Detect which cell encompasses the target text, then output its [X, Y] center coordinate. 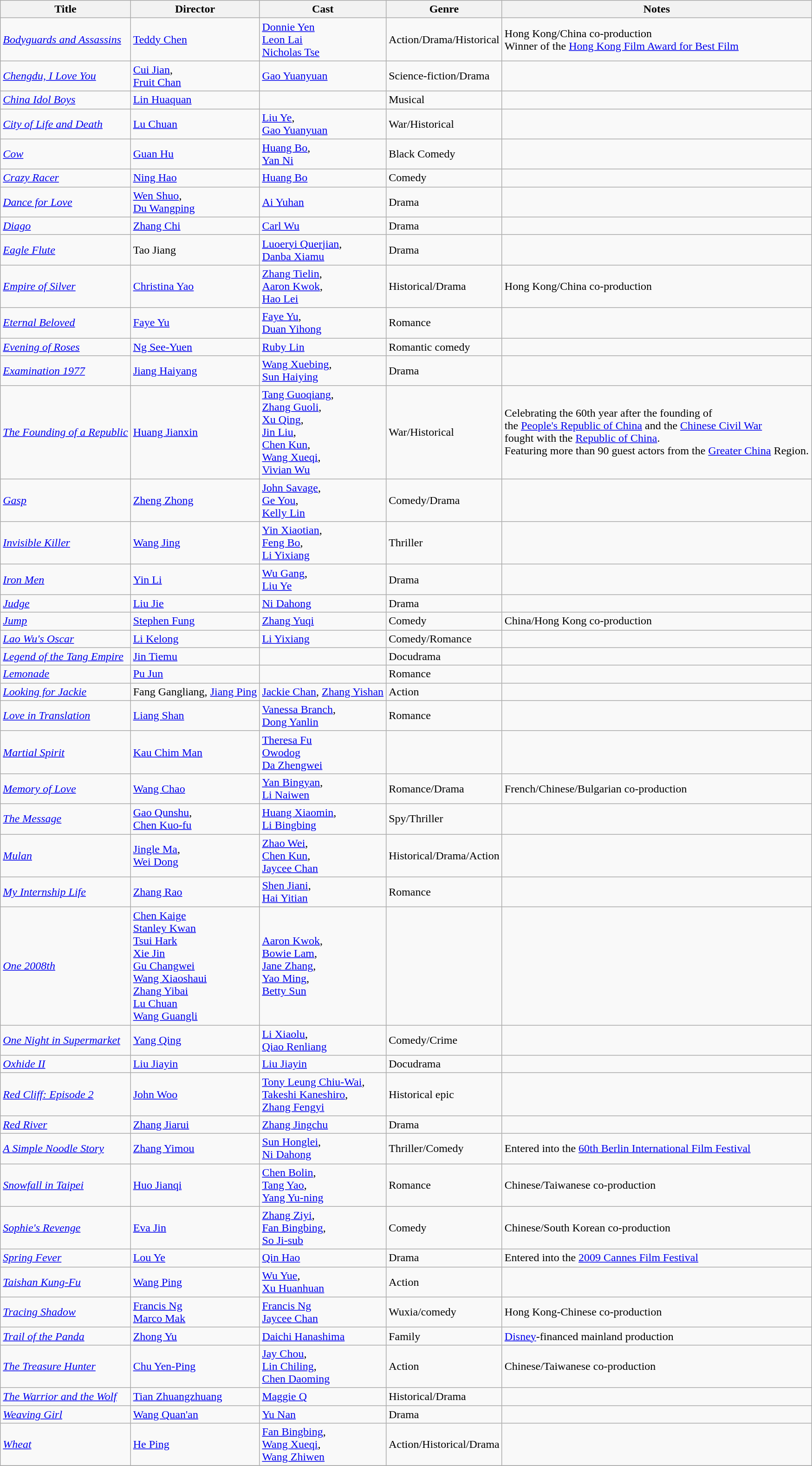
Tao Jiang [195, 250]
Genre [444, 9]
Jingle Ma,Wei Dong [195, 856]
Wu Gang,Liu Ye [323, 580]
John Savage,Ge You,Kelly Lin [323, 500]
Mulan [65, 856]
Li Kelong [195, 639]
Evening of Roses [65, 347]
Liu Ye,Gao Yuanyuan [323, 124]
Action/Historical/Drama [444, 1445]
Guan Hu [195, 154]
Wang Xuebing,Sun Haiying [323, 371]
Invisible Killer [65, 543]
Wang Jing [195, 543]
Oxhide II [65, 1064]
Gao Qunshu,Chen Kuo-fu [195, 818]
Eternal Beloved [65, 322]
Ni Dahong [323, 603]
Historical/Drama/Action [444, 856]
Empire of Silver [65, 286]
Huang Bo [323, 178]
China Idol Boys [65, 100]
Chengdu, I Love You [65, 76]
Li Yixiang [323, 639]
Vanessa Branch,Dong Yanlin [323, 715]
Jackie Chan, Zhang Yishan [323, 692]
Christina Yao [195, 286]
Wheat [65, 1445]
Gao Yuanyuan [323, 76]
Musical [444, 100]
Tracing Shadow [65, 1312]
Huang Bo,Yan Ni [323, 154]
Comedy/Crime [444, 1041]
Maggie Q [323, 1396]
Sophie's Revenge [65, 1228]
Black Comedy [444, 154]
Spring Fever [65, 1258]
Theresa FuOwodogDa Zhengwei [323, 752]
Iron Men [65, 580]
Yan Bingyan,Li Naiwen [323, 789]
Qin Hao [323, 1258]
Yin Li [195, 580]
One 2008th [65, 966]
Zhang Chi [195, 226]
Notes [656, 9]
Lemonade [65, 674]
Francis NgMarco Mak [195, 1312]
Faye Yu,Duan Yihong [323, 322]
Comedy/Romance [444, 639]
Donnie YenLeon LaiNicholas Tse [323, 39]
John Woo [195, 1094]
Zhang Tielin,Aaron Kwok,Hao Lei [323, 286]
Jay Chou,Lin Chiling,Chen Daoming [323, 1366]
Lin Huaquan [195, 100]
He Ping [195, 1445]
Stephen Fung [195, 621]
Zhang Ziyi,Fan Bingbing,So Ji-sub [323, 1228]
Chen KaigeStanley KwanTsui HarkXie JinGu ChangweiWang XiaoshauiZhang YibaiLu ChuanWang Guangli [195, 966]
Yu Nan [323, 1414]
Entered into the 2009 Cannes Film Festival [656, 1258]
Zhang Yimou [195, 1148]
Science-fiction/Drama [444, 76]
Eva Jin [195, 1228]
Diago [65, 226]
Faye Yu [195, 322]
Sun Honglei,Ni Dahong [323, 1148]
Luoeryi Querjian,Danba Xiamu [323, 250]
Cast [323, 9]
One Night in Supermarket [65, 1041]
Red Cliff: Episode 2 [65, 1094]
Wen Shuo,Du Wangping [195, 202]
Tony Leung Chiu-Wai,Takeshi Kaneshiro,Zhang Fengyi [323, 1094]
Thriller [444, 543]
Zhang Rao [195, 892]
Dance for Love [65, 202]
Lao Wu's Oscar [65, 639]
Yin Xiaotian,Feng Bo,Li Yixiang [323, 543]
The Warrior and the Wolf [65, 1396]
Comedy/Drama [444, 500]
Trail of the Panda [65, 1336]
Crazy Racer [65, 178]
Looking for Jackie [65, 692]
Jiang Haiyang [195, 371]
Shen Jiani,Hai Yitian [323, 892]
City of Life and Death [65, 124]
Huang Jianxin [195, 432]
Spy/Thriller [444, 818]
Tang Guoqiang,Zhang Guoli,Xu Qing,Jin Liu,Chen Kun,Wang Xueqi,Vivian Wu [323, 432]
Wu Yue,Xu Huanhuan [323, 1282]
Daichi Hanashima [323, 1336]
Li Xiaolu,Qiao Renliang [323, 1041]
Francis NgJaycee Chan [323, 1312]
Zheng Zhong [195, 500]
Cow [65, 154]
Wang Ping [195, 1282]
Jump [65, 621]
Chinese/South Korean co-production [656, 1228]
Hong Kong/China co-production [656, 286]
Red River [65, 1125]
Memory of Love [65, 789]
Fan Bingbing,Wang Xueqi,Wang Zhiwen [323, 1445]
French/Chinese/Bulgarian co-production [656, 789]
Wang Chao [195, 789]
Title [65, 9]
The Founding of a Republic [65, 432]
Examination 1977 [65, 371]
Zhang Jiarui [195, 1125]
Chen Bolin,Tang Yao,Yang Yu-ning [323, 1185]
Zhang Jingchu [323, 1125]
Kau Chim Man [195, 752]
Zhong Yu [195, 1336]
Eagle Flute [65, 250]
Thriller/Comedy [444, 1148]
Zhang Yuqi [323, 621]
My Internship Life [65, 892]
Snowfall in Taipei [65, 1185]
Ai Yuhan [323, 202]
Pu Jun [195, 674]
Ruby Lin [323, 347]
Romantic comedy [444, 347]
Cui Jian,Fruit Chan [195, 76]
Love in Translation [65, 715]
Hong Kong-Chinese co-production [656, 1312]
Wang Quan'an [195, 1414]
Teddy Chen [195, 39]
Zhao Wei,Chen Kun,Jaycee Chan [323, 856]
Action/Drama/Historical [444, 39]
Huang Xiaomin,Li Bingbing [323, 818]
Romance/Drama [444, 789]
Weaving Girl [65, 1414]
Judge [65, 603]
Gasp [65, 500]
The Treasure Hunter [65, 1366]
Tian Zhuangzhuang [195, 1396]
Carl Wu [323, 226]
Director [195, 9]
Hong Kong/China co-productionWinner of the Hong Kong Film Award for Best Film [656, 39]
Ng See-Yuen [195, 347]
Disney-financed mainland production [656, 1336]
China/Hong Kong co-production [656, 621]
The Message [65, 818]
Ning Hao [195, 178]
Wuxia/comedy [444, 1312]
Bodyguards and Assassins [65, 39]
Lou Ye [195, 1258]
Legend of the Tang Empire [65, 656]
Jin Tiemu [195, 656]
Huo Jianqi [195, 1185]
A Simple Noodle Story [65, 1148]
Taishan Kung-Fu [65, 1282]
Aaron Kwok,Bowie Lam,Jane Zhang,Yao Ming,Betty Sun [323, 966]
Liu Jie [195, 603]
Entered into the 60th Berlin International Film Festival [656, 1148]
Fang Gangliang, Jiang Ping [195, 692]
Yang Qing [195, 1041]
Lu Chuan [195, 124]
Liang Shan [195, 715]
Family [444, 1336]
Martial Spirit [65, 752]
Historical epic [444, 1094]
Chu Yen-Ping [195, 1366]
